Output the [x, y] coordinate of the center of the cell containing the given text.  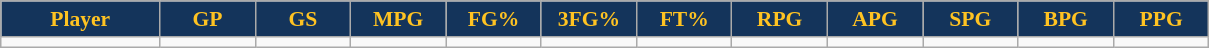
RPG [780, 19]
3FG% [588, 19]
PPG [1161, 19]
BPG [1066, 19]
MPG [398, 19]
GS [302, 19]
Player [80, 19]
GP [208, 19]
FT% [684, 19]
FG% [494, 19]
SPG [970, 19]
APG [874, 19]
